Find where the given text appears and provide that cell's center as [X, Y] coordinate. 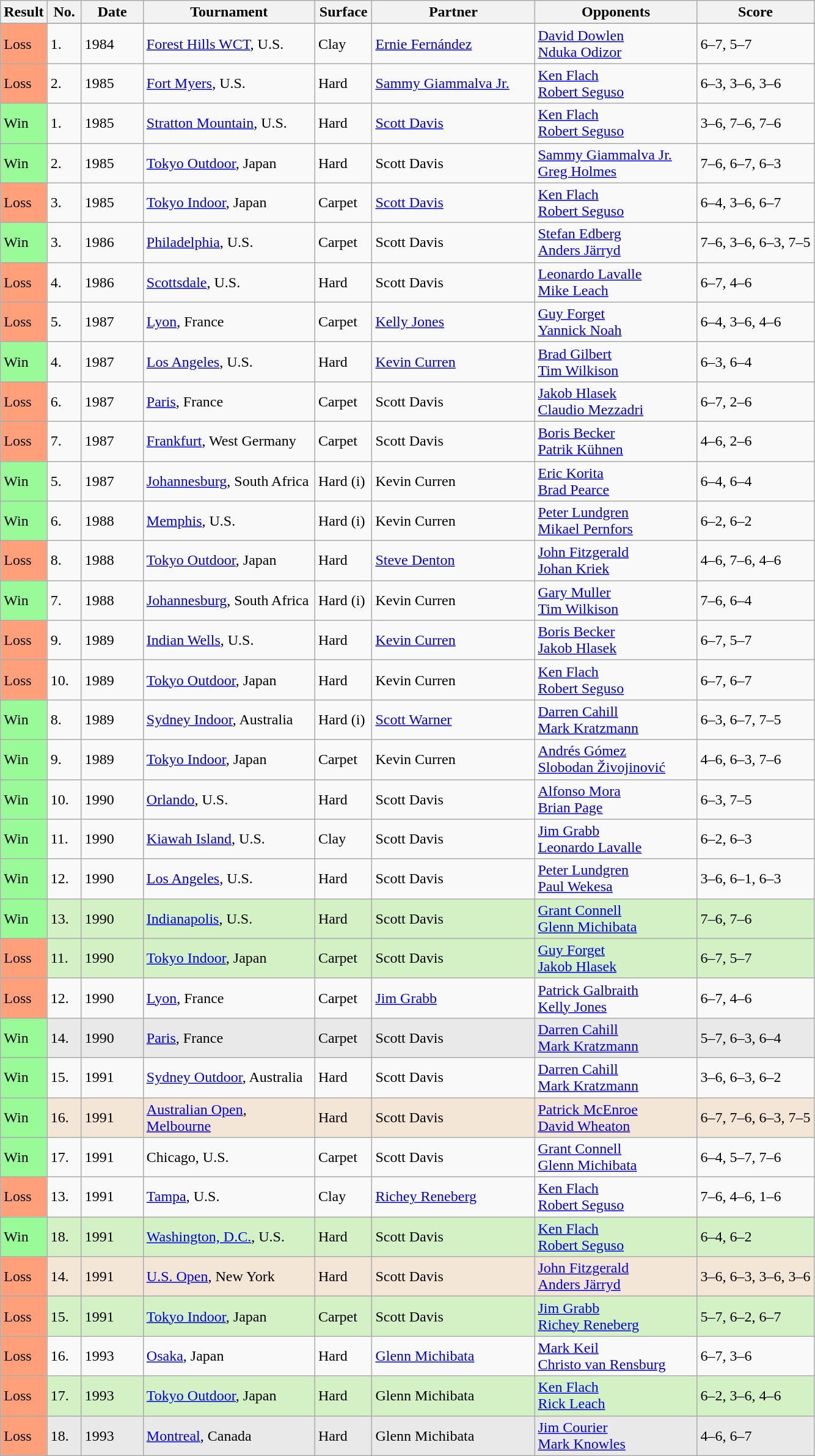
6–2, 6–2 [755, 521]
Fort Myers, U.S. [228, 83]
Mark Keil Christo van Rensburg [616, 1356]
7–6, 3–6, 6–3, 7–5 [755, 242]
Jim Grabb Richey Reneberg [616, 1317]
Leonardo Lavalle Mike Leach [616, 282]
Philadelphia, U.S. [228, 242]
David Dowlen Nduka Odizor [616, 44]
Kiawah Island, U.S. [228, 839]
Boris Becker Patrik Kühnen [616, 441]
Boris Becker Jakob Hlasek [616, 641]
7–6, 4–6, 1–6 [755, 1197]
Result [24, 12]
Ernie Fernández [453, 44]
Patrick McEnroe David Wheaton [616, 1117]
Steve Denton [453, 561]
John Fitzgerald Anders Järryd [616, 1276]
Peter Lundgren Mikael Pernfors [616, 521]
Opponents [616, 12]
1984 [112, 44]
Partner [453, 12]
Surface [343, 12]
Indianapolis, U.S. [228, 918]
6–4, 3–6, 4–6 [755, 322]
Scott Warner [453, 720]
Guy Forget Yannick Noah [616, 322]
Date [112, 12]
Sydney Indoor, Australia [228, 720]
Andrés Gómez Slobodan Živojinović [616, 759]
Osaka, Japan [228, 1356]
Stefan Edberg Anders Järryd [616, 242]
4–6, 6–7 [755, 1435]
6–3, 6–7, 7–5 [755, 720]
3–6, 6–3, 6–2 [755, 1077]
Scottsdale, U.S. [228, 282]
Alfonso Mora Brian Page [616, 800]
Richey Reneberg [453, 1197]
6–7, 7–6, 6–3, 7–5 [755, 1117]
Indian Wells, U.S. [228, 641]
6–3, 6–4 [755, 362]
Guy Forget Jakob Hlasek [616, 958]
4–6, 6–3, 7–6 [755, 759]
6–7, 3–6 [755, 1356]
6–3, 7–5 [755, 800]
7–6, 6–4 [755, 600]
Forest Hills WCT, U.S. [228, 44]
6–4, 6–2 [755, 1237]
Score [755, 12]
Gary Muller Tim Wilkison [616, 600]
6–2, 6–3 [755, 839]
Orlando, U.S. [228, 800]
6–3, 3–6, 3–6 [755, 83]
6–4, 5–7, 7–6 [755, 1158]
Patrick Galbraith Kelly Jones [616, 998]
4–6, 7–6, 4–6 [755, 561]
6–7, 6–7 [755, 680]
3–6, 7–6, 7–6 [755, 123]
Washington, D.C., U.S. [228, 1237]
6–4, 6–4 [755, 480]
No. [64, 12]
Tournament [228, 12]
Montreal, Canada [228, 1435]
Ken Flach Rick Leach [616, 1396]
6–4, 3–6, 6–7 [755, 203]
7–6, 7–6 [755, 918]
Stratton Mountain, U.S. [228, 123]
Jakob Hlasek Claudio Mezzadri [616, 401]
John Fitzgerald Johan Kriek [616, 561]
Brad Gilbert Tim Wilkison [616, 362]
Jim Grabb Leonardo Lavalle [616, 839]
Peter Lundgren Paul Wekesa [616, 879]
Australian Open, Melbourne [228, 1117]
6–7, 2–6 [755, 401]
Sammy Giammalva Jr. [453, 83]
5–7, 6–3, 6–4 [755, 1038]
Sammy Giammalva Jr. Greg Holmes [616, 163]
Kelly Jones [453, 322]
Jim Grabb [453, 998]
Frankfurt, West Germany [228, 441]
3–6, 6–3, 3–6, 3–6 [755, 1276]
Jim Courier Mark Knowles [616, 1435]
6–2, 3–6, 4–6 [755, 1396]
Sydney Outdoor, Australia [228, 1077]
5–7, 6–2, 6–7 [755, 1317]
7–6, 6–7, 6–3 [755, 163]
Eric Korita Brad Pearce [616, 480]
Tampa, U.S. [228, 1197]
4–6, 2–6 [755, 441]
3–6, 6–1, 6–3 [755, 879]
U.S. Open, New York [228, 1276]
Memphis, U.S. [228, 521]
Chicago, U.S. [228, 1158]
